Detect which cell encompasses the target text, then output its [X, Y] center coordinate. 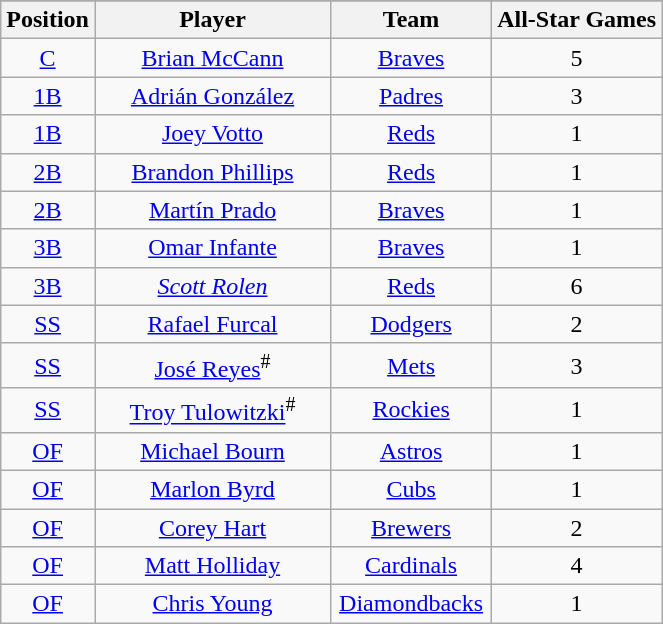
Cubs [412, 489]
All-Star Games [577, 20]
Mets [412, 366]
Dodgers [412, 324]
6 [577, 286]
Cardinals [412, 566]
Matt Holliday [212, 566]
Omar Infante [212, 248]
Diamondbacks [412, 604]
Chris Young [212, 604]
Corey Hart [212, 528]
Scott Rolen [212, 286]
Rockies [412, 410]
José Reyes# [212, 366]
Marlon Byrd [212, 489]
Joey Votto [212, 134]
Padres [412, 96]
Martín Prado [212, 210]
Position [48, 20]
Michael Bourn [212, 451]
5 [577, 58]
Brewers [412, 528]
Player [212, 20]
Rafael Furcal [212, 324]
Brandon Phillips [212, 172]
Brian McCann [212, 58]
Adrián González [212, 96]
Astros [412, 451]
C [48, 58]
4 [577, 566]
Team [412, 20]
Troy Tulowitzki# [212, 410]
